Search for the cell housing the specified text and yield its [x, y] center coordinate. 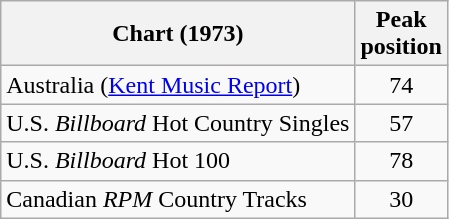
78 [401, 161]
Canadian RPM Country Tracks [178, 199]
Chart (1973) [178, 34]
Peakposition [401, 34]
57 [401, 123]
Australia (Kent Music Report) [178, 85]
74 [401, 85]
30 [401, 199]
U.S. Billboard Hot 100 [178, 161]
U.S. Billboard Hot Country Singles [178, 123]
